Locate the cell with the specified text and output its (X, Y) center coordinate. 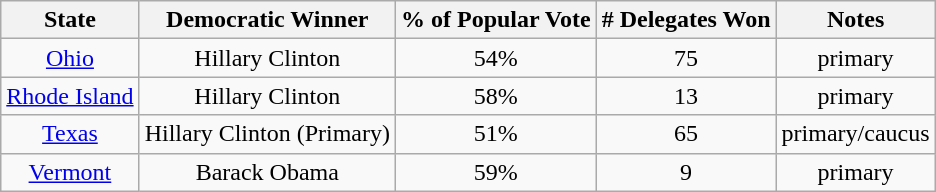
51% (496, 134)
primary/caucus (856, 134)
13 (686, 96)
75 (686, 58)
# Delegates Won (686, 20)
Vermont (70, 172)
Barack Obama (267, 172)
State (70, 20)
Texas (70, 134)
54% (496, 58)
% of Popular Vote (496, 20)
Notes (856, 20)
Democratic Winner (267, 20)
65 (686, 134)
Rhode Island (70, 96)
59% (496, 172)
Ohio (70, 58)
9 (686, 172)
Hillary Clinton (Primary) (267, 134)
58% (496, 96)
